For the text-containing cell, return its midpoint in (X, Y) coordinate format. 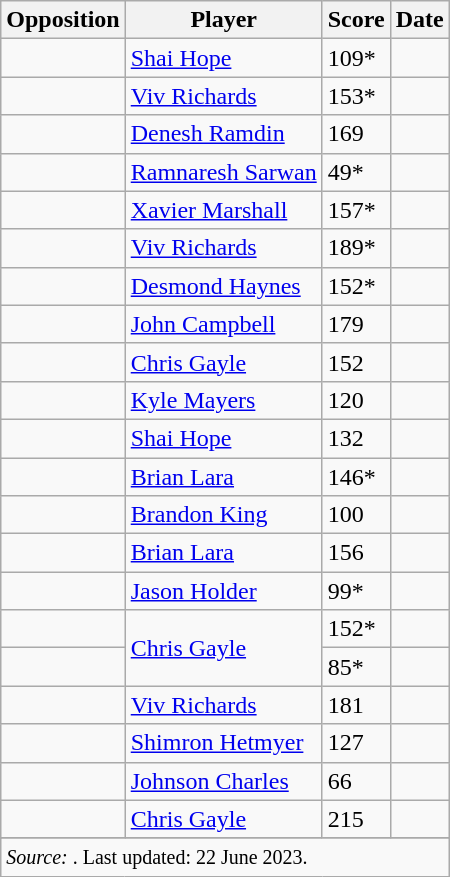
146* (356, 477)
152 (356, 362)
Kyle Mayers (224, 400)
Source: . Last updated: 22 June 2023. (225, 857)
Date (420, 20)
156 (356, 553)
181 (356, 705)
157* (356, 210)
Score (356, 20)
127 (356, 743)
153* (356, 96)
Johnson Charles (224, 781)
99* (356, 591)
85* (356, 667)
132 (356, 438)
215 (356, 819)
66 (356, 781)
Player (224, 20)
Denesh Ramdin (224, 134)
109* (356, 58)
100 (356, 515)
49* (356, 172)
189* (356, 248)
169 (356, 134)
Brandon King (224, 515)
Shimron Hetmyer (224, 743)
Opposition (63, 20)
Ramnaresh Sarwan (224, 172)
Xavier Marshall (224, 210)
120 (356, 400)
Desmond Haynes (224, 286)
Jason Holder (224, 591)
179 (356, 324)
John Campbell (224, 324)
